From the cell containing the given text, extract its center point as [x, y] coordinate. 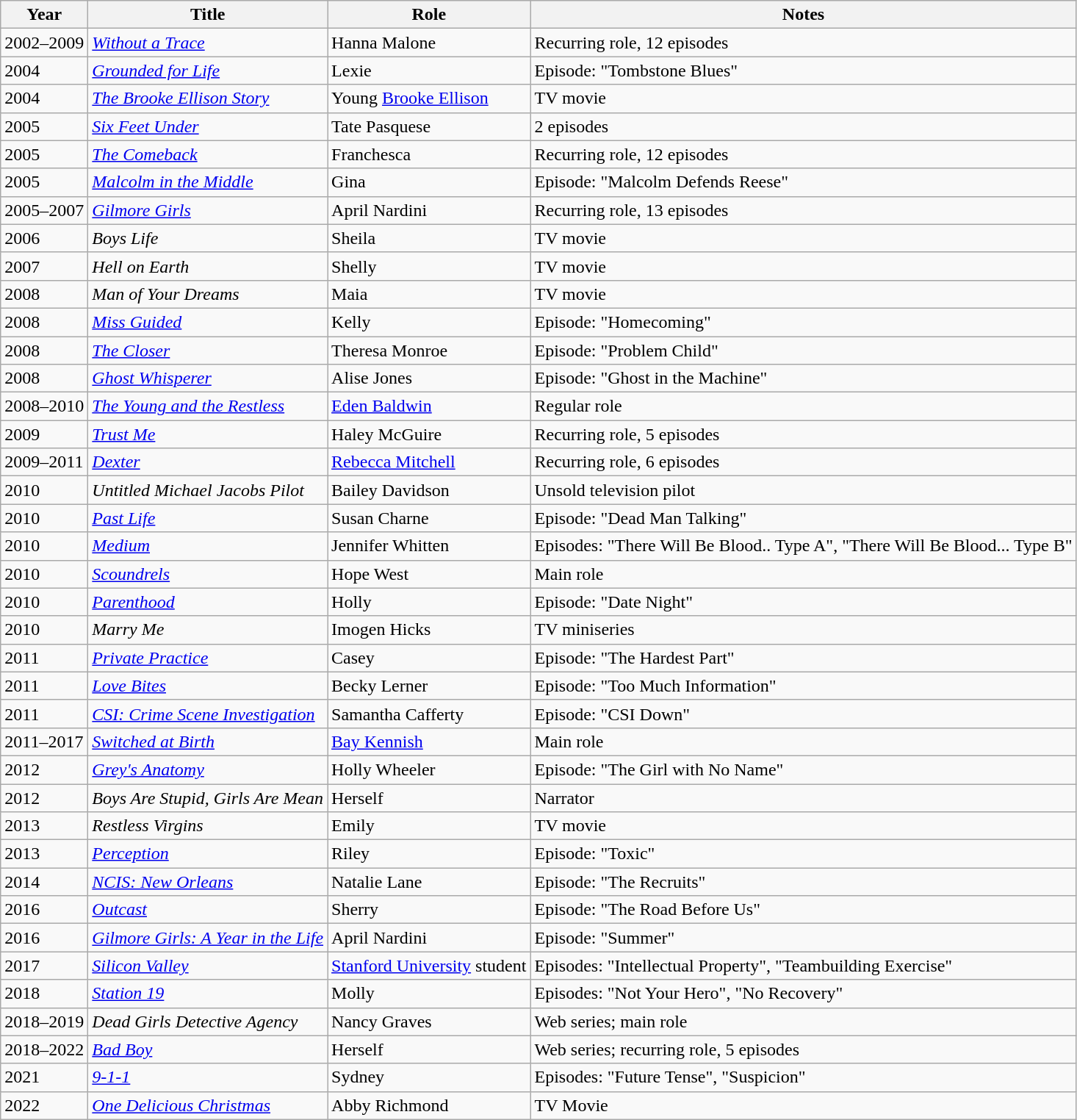
2002–2009 [44, 43]
Franchesca [429, 154]
Episodes: "Not Your Hero", "No Recovery" [804, 994]
2014 [44, 882]
NCIS: New Orleans [208, 882]
Nancy Graves [429, 1022]
Sheila [429, 238]
Episode: "The Hardest Part" [804, 658]
Title [208, 15]
2018–2019 [44, 1022]
Lexie [429, 71]
Holly Wheeler [429, 769]
Kelly [429, 322]
Susan Charne [429, 518]
Bad Boy [208, 1049]
Stanford University student [429, 966]
The Closer [208, 351]
Episode: "CSI Down" [804, 714]
Marry Me [208, 630]
The Young and the Restless [208, 406]
2009 [44, 434]
Year [44, 15]
Episodes: "Intellectual Property", "Teambuilding Exercise" [804, 966]
Episode: "The Girl with No Name" [804, 769]
Casey [429, 658]
Parenthood [208, 602]
Man of Your Dreams [208, 294]
Grounded for Life [208, 71]
2017 [44, 966]
Perception [208, 854]
Recurring role, 5 episodes [804, 434]
Young Brooke Ellison [429, 98]
Episode: "Ghost in the Machine" [804, 378]
2018 [44, 994]
Silicon Valley [208, 966]
Episode: "Summer" [804, 938]
Without a Trace [208, 43]
Boys Are Stupid, Girls Are Mean [208, 797]
Unsold television pilot [804, 490]
Six Feet Under [208, 126]
Grey's Anatomy [208, 769]
Episodes: "Future Tense", "Suspicion" [804, 1077]
Recurring role, 6 episodes [804, 462]
Dead Girls Detective Agency [208, 1022]
Scoundrels [208, 574]
Episode: "Too Much Information" [804, 686]
2018–2022 [44, 1049]
Riley [429, 854]
Rebecca Mitchell [429, 462]
The Brooke Ellison Story [208, 98]
Abby Richmond [429, 1105]
TV miniseries [804, 630]
Episodes: "There Will Be Blood.. Type A", "There Will Be Blood... Type B" [804, 546]
Gilmore Girls [208, 210]
2006 [44, 238]
Trust Me [208, 434]
Notes [804, 15]
2007 [44, 266]
Private Practice [208, 658]
Hanna Malone [429, 43]
Narrator [804, 797]
Episode: "Toxic" [804, 854]
Molly [429, 994]
Imogen Hicks [429, 630]
2008–2010 [44, 406]
9-1-1 [208, 1077]
Gilmore Girls: A Year in the Life [208, 938]
Role [429, 15]
Episode: "Problem Child" [804, 351]
2009–2011 [44, 462]
The Comeback [208, 154]
Samantha Cafferty [429, 714]
Episode: "Dead Man Talking" [804, 518]
Bay Kennish [429, 742]
Hell on Earth [208, 266]
Episode: "Date Night" [804, 602]
Web series; main role [804, 1022]
2021 [44, 1077]
Miss Guided [208, 322]
Alise Jones [429, 378]
Switched at Birth [208, 742]
2022 [44, 1105]
Gina [429, 182]
TV Movie [804, 1105]
Tate Pasquese [429, 126]
Recurring role, 13 episodes [804, 210]
Episode: "Tombstone Blues" [804, 71]
Malcolm in the Middle [208, 182]
Untitled Michael Jacobs Pilot [208, 490]
Natalie Lane [429, 882]
Boys Life [208, 238]
Past Life [208, 518]
Episode: "Homecoming" [804, 322]
Becky Lerner [429, 686]
Shelly [429, 266]
One Delicious Christmas [208, 1105]
Eden Baldwin [429, 406]
Web series; recurring role, 5 episodes [804, 1049]
Outcast [208, 910]
Jennifer Whitten [429, 546]
Haley McGuire [429, 434]
Ghost Whisperer [208, 378]
Bailey Davidson [429, 490]
Medium [208, 546]
Maia [429, 294]
Regular role [804, 406]
Dexter [208, 462]
2005–2007 [44, 210]
Sydney [429, 1077]
Restless Virgins [208, 826]
Emily [429, 826]
Holly [429, 602]
Theresa Monroe [429, 351]
Station 19 [208, 994]
Sherry [429, 910]
Episode: "The Recruits" [804, 882]
Episode: "The Road Before Us" [804, 910]
CSI: Crime Scene Investigation [208, 714]
Hope West [429, 574]
2011–2017 [44, 742]
Episode: "Malcolm Defends Reese" [804, 182]
2 episodes [804, 126]
Love Bites [208, 686]
